Detect which cell encompasses the target text, then output its (x, y) center coordinate. 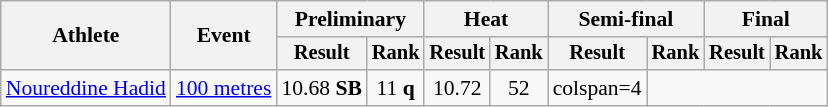
10.68 SB (322, 88)
52 (519, 88)
Athlete (86, 36)
Event (224, 36)
Semi-final (626, 19)
11 q (396, 88)
Heat (486, 19)
10.72 (457, 88)
colspan=4 (598, 88)
Final (766, 19)
Preliminary (350, 19)
Noureddine Hadid (86, 88)
100 metres (224, 88)
